Capture the cell that displays the provided text and extract its [x, y] central coordinate. 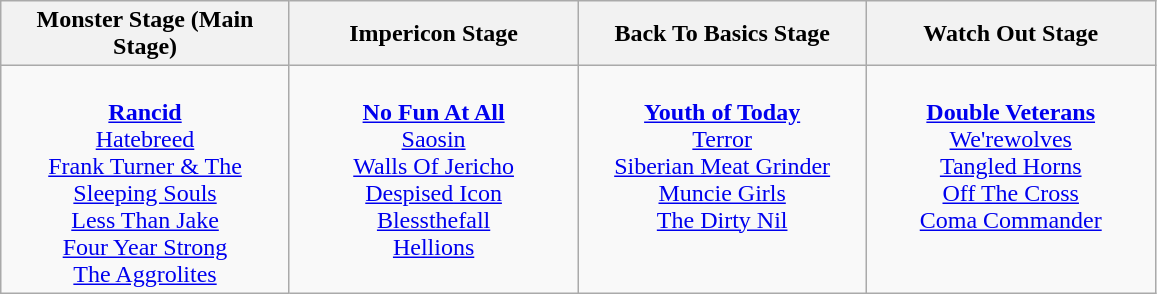
Rancid Hatebreed Frank Turner & The Sleeping Souls Less Than Jake Four Year Strong The Aggrolites [146, 180]
Impericon Stage [434, 34]
Monster Stage (Main Stage) [146, 34]
Watch Out Stage [1010, 34]
Youth of Today Terror Siberian Meat Grinder Muncie Girls The Dirty Nil [722, 180]
Back To Basics Stage [722, 34]
Double Veterans We'rewolves Tangled Horns Off The Cross Coma Commander [1010, 180]
No Fun At All Saosin Walls Of Jericho Despised Icon Blessthefall Hellions [434, 180]
